Provide the [x, y] coordinate of the cell's center where the given text is located.  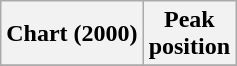
Peakposition [189, 34]
Chart (2000) [72, 34]
